Return the (x, y) coordinate for the center point of the cell that contains the specified text.  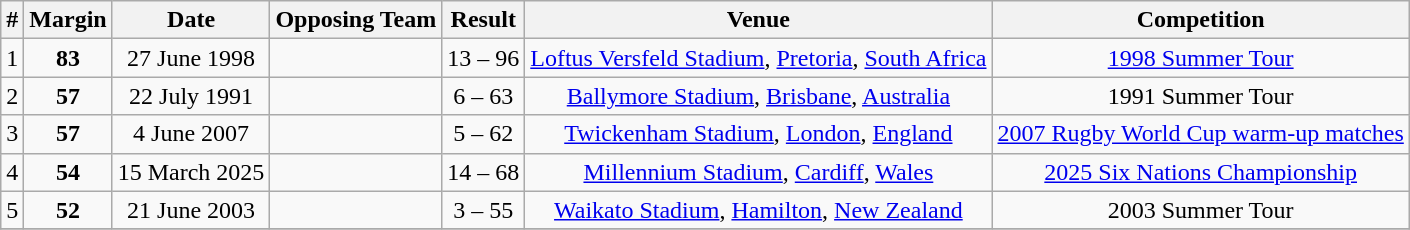
5 (12, 210)
4 June 2007 (191, 134)
2007 Rugby World Cup warm-up matches (1200, 134)
1998 Summer Tour (1200, 58)
Venue (758, 20)
4 (12, 172)
83 (68, 58)
Competition (1200, 20)
1991 Summer Tour (1200, 96)
Waikato Stadium, Hamilton, New Zealand (758, 210)
Margin (68, 20)
2025 Six Nations Championship (1200, 172)
13 – 96 (484, 58)
54 (68, 172)
14 – 68 (484, 172)
1 (12, 58)
21 June 2003 (191, 210)
22 July 1991 (191, 96)
52 (68, 210)
# (12, 20)
Loftus Versfeld Stadium, Pretoria, South Africa (758, 58)
6 – 63 (484, 96)
3 – 55 (484, 210)
Ballymore Stadium, Brisbane, Australia (758, 96)
15 March 2025 (191, 172)
Opposing Team (356, 20)
5 – 62 (484, 134)
Twickenham Stadium, London, England (758, 134)
2 (12, 96)
Date (191, 20)
2003 Summer Tour (1200, 210)
3 (12, 134)
27 June 1998 (191, 58)
Millennium Stadium, Cardiff, Wales (758, 172)
Result (484, 20)
